Search for the cell housing the specified text and yield its (X, Y) center coordinate. 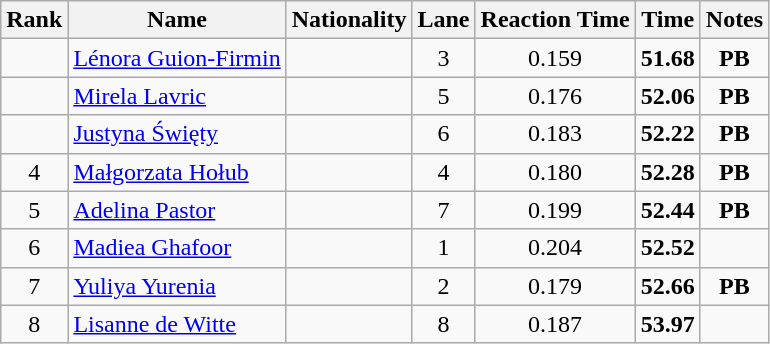
0.180 (555, 172)
0.159 (555, 58)
0.187 (555, 324)
52.06 (668, 96)
Lénora Guion-Firmin (177, 58)
Lane (444, 20)
Notes (734, 20)
51.68 (668, 58)
Adelina Pastor (177, 210)
Lisanne de Witte (177, 324)
Nationality (349, 20)
1 (444, 248)
2 (444, 286)
Małgorzata Hołub (177, 172)
52.44 (668, 210)
Madiea Ghafoor (177, 248)
52.52 (668, 248)
52.28 (668, 172)
Reaction Time (555, 20)
0.199 (555, 210)
Name (177, 20)
0.176 (555, 96)
52.66 (668, 286)
Rank (34, 20)
Yuliya Yurenia (177, 286)
Mirela Lavric (177, 96)
3 (444, 58)
52.22 (668, 134)
0.179 (555, 286)
0.204 (555, 248)
Time (668, 20)
0.183 (555, 134)
53.97 (668, 324)
Justyna Święty (177, 134)
